Scan for the cell matching the given text and deliver its (x, y) coordinate at center. 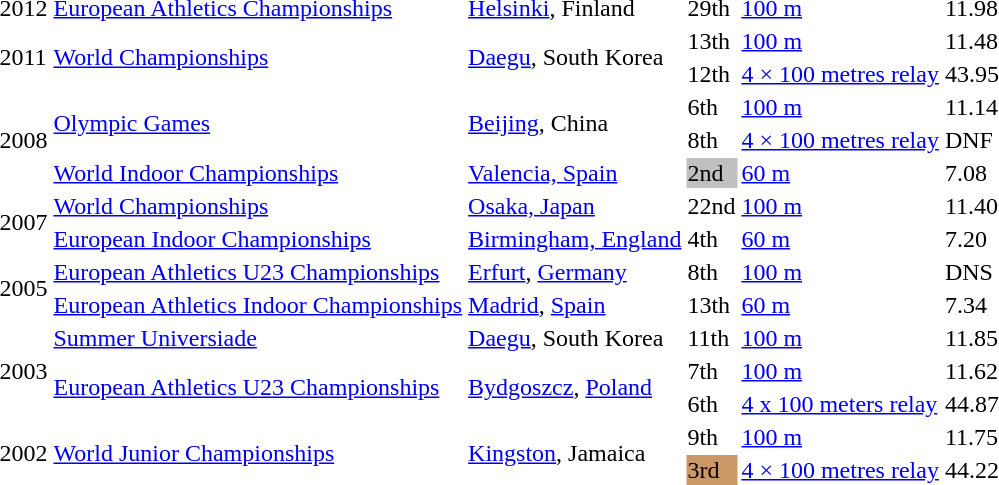
European Indoor Championships (258, 239)
3rd (712, 470)
Beijing, China (575, 124)
Erfurt, Germany (575, 272)
Kingston, Jamaica (575, 454)
Summer Universiade (258, 338)
2nd (712, 173)
Birmingham, England (575, 239)
World Indoor Championships (258, 173)
7th (712, 371)
9th (712, 437)
4 x 100 meters relay (840, 404)
Osaka, Japan (575, 206)
12th (712, 74)
Valencia, Spain (575, 173)
22nd (712, 206)
11th (712, 338)
4th (712, 239)
European Athletics Indoor Championships (258, 305)
Olympic Games (258, 124)
Bydgoszcz, Poland (575, 388)
Madrid, Spain (575, 305)
World Junior Championships (258, 454)
